From the cell containing the given text, extract its center point as (X, Y) coordinate. 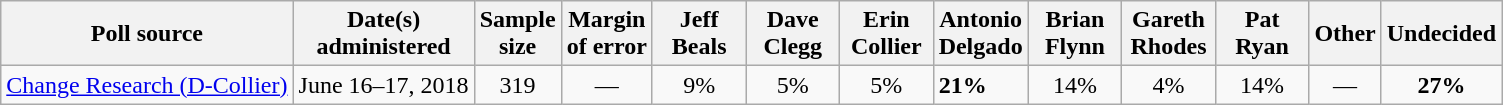
319 (518, 85)
Samplesize (518, 34)
AntonioDelgado (980, 34)
GarethRhodes (1169, 34)
ErinCollier (887, 34)
JeffBeals (699, 34)
4% (1169, 85)
Poll source (147, 34)
Date(s)administered (384, 34)
PatRyan (1262, 34)
21% (980, 85)
Other (1345, 34)
DaveClegg (793, 34)
Undecided (1441, 34)
June 16–17, 2018 (384, 85)
27% (1441, 85)
9% (699, 85)
Marginof error (606, 34)
Change Research (D-Collier) (147, 85)
BrianFlynn (1075, 34)
